Find where the given text appears and provide that cell's center as [X, Y] coordinate. 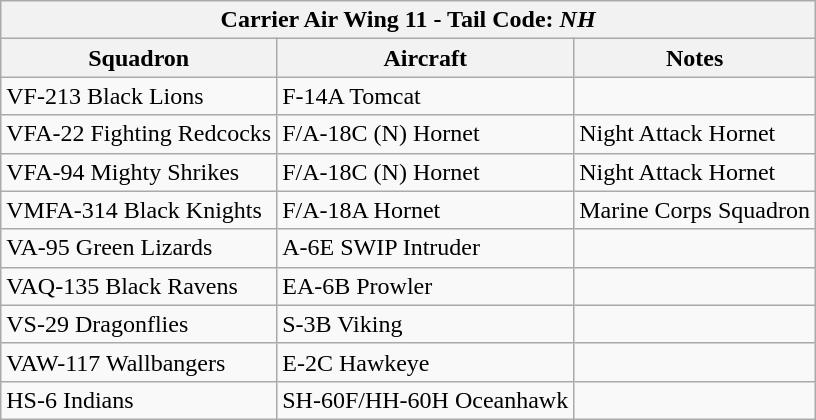
VAW-117 Wallbangers [139, 362]
F-14A Tomcat [426, 96]
SH-60F/HH-60H Oceanhawk [426, 400]
VA-95 Green Lizards [139, 248]
Notes [695, 58]
S-3B Viking [426, 324]
Carrier Air Wing 11 - Tail Code: NH [408, 20]
VAQ-135 Black Ravens [139, 286]
EA-6B Prowler [426, 286]
E-2C Hawkeye [426, 362]
Marine Corps Squadron [695, 210]
VFA-22 Fighting Redcocks [139, 134]
Squadron [139, 58]
A-6E SWIP Intruder [426, 248]
VFA-94 Mighty Shrikes [139, 172]
VF-213 Black Lions [139, 96]
Aircraft [426, 58]
HS-6 Indians [139, 400]
F/A-18A Hornet [426, 210]
VS-29 Dragonflies [139, 324]
VMFA-314 Black Knights [139, 210]
